Extract the (x, y) coordinate from the center of the cell holding the provided text.  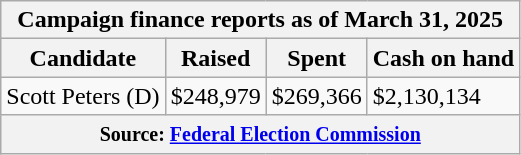
Cash on hand (443, 58)
$2,130,134 (443, 96)
Scott Peters (D) (83, 96)
Spent (316, 58)
Campaign finance reports as of March 31, 2025 (260, 20)
Candidate (83, 58)
Raised (216, 58)
Source: Federal Election Commission (260, 134)
$269,366 (316, 96)
$248,979 (216, 96)
